Find where the given text appears and provide that cell's center as (X, Y) coordinate. 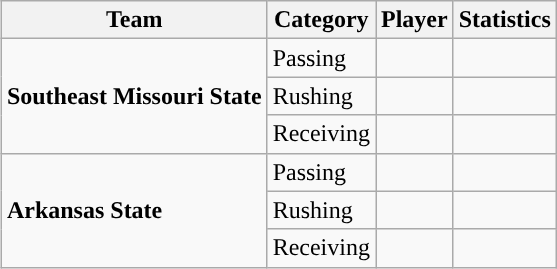
Statistics (504, 20)
Player (415, 20)
Arkansas State (134, 210)
Category (321, 20)
Team (134, 20)
Southeast Missouri State (134, 96)
